Pinpoint the cell where the given text exists, returning its [X, Y] midpoint coordinate. 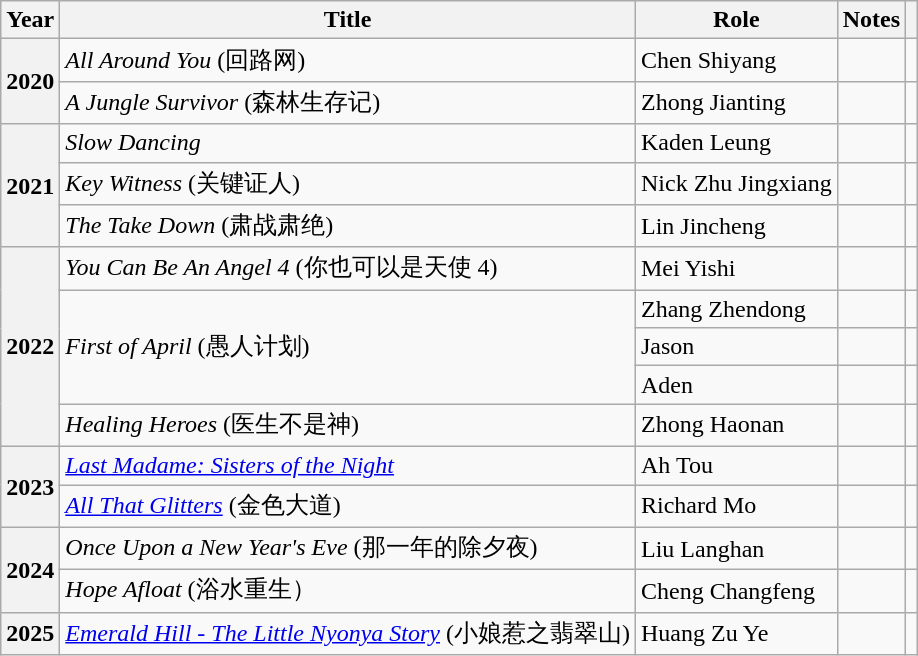
All That Glitters (金色大道) [348, 506]
The Take Down (肃战肃绝) [348, 226]
2023 [30, 486]
2020 [30, 82]
Lin Jincheng [736, 226]
Richard Mo [736, 506]
Year [30, 20]
Nick Zhu Jingxiang [736, 184]
Healing Heroes (医生不是神) [348, 426]
2025 [30, 634]
Chen Shiyang [736, 60]
Huang Zu Ye [736, 634]
Ah Tou [736, 465]
Last Madame: Sisters of the Night [348, 465]
Jason [736, 347]
You Can Be An Angel 4 (你也可以是天使 4) [348, 268]
Notes [871, 20]
Liu Langhan [736, 548]
Hope Afloat (浴水重生） [348, 592]
All Around You (回路网) [348, 60]
Mei Yishi [736, 268]
First of April (愚人计划) [348, 347]
Title [348, 20]
A Jungle Survivor (森林生存记) [348, 102]
2021 [30, 186]
2022 [30, 346]
Aden [736, 385]
Key Witness (关键证人) [348, 184]
Cheng Changfeng [736, 592]
Zhong Jianting [736, 102]
Zhong Haonan [736, 426]
Once Upon a New Year's Eve (那一年的除夕夜) [348, 548]
Slow Dancing [348, 143]
Emerald Hill - The Little Nyonya Story (小娘惹之翡翠山) [348, 634]
Role [736, 20]
2024 [30, 570]
Zhang Zhendong [736, 309]
Kaden Leung [736, 143]
